Determine the [x, y] coordinate at the center of the cell enclosing the given text.  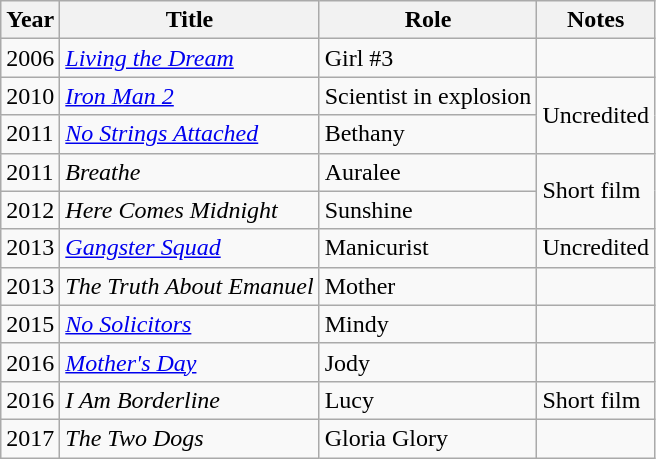
No Solicitors [190, 324]
Gangster Squad [190, 248]
Role [428, 20]
2010 [30, 96]
Year [30, 20]
Living the Dream [190, 58]
Scientist in explosion [428, 96]
Bethany [428, 134]
Girl #3 [428, 58]
No Strings Attached [190, 134]
Gloria Glory [428, 438]
Breathe [190, 172]
Lucy [428, 400]
2006 [30, 58]
Sunshine [428, 210]
I Am Borderline [190, 400]
Mother's Day [190, 362]
Manicurist [428, 248]
Iron Man 2 [190, 96]
Auralee [428, 172]
The Truth About Emanuel [190, 286]
2015 [30, 324]
2017 [30, 438]
Mindy [428, 324]
Here Comes Midnight [190, 210]
Mother [428, 286]
Jody [428, 362]
Notes [596, 20]
Title [190, 20]
2012 [30, 210]
The Two Dogs [190, 438]
